Determine the (X, Y) coordinate at the center of the cell enclosing the given text.  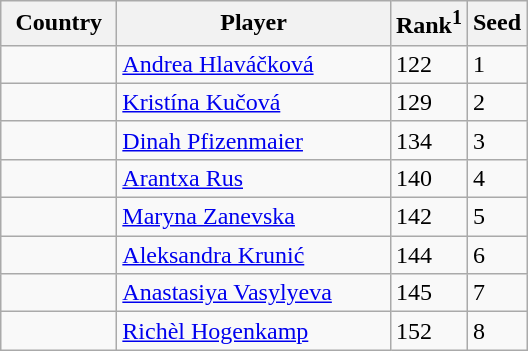
4 (496, 178)
140 (428, 178)
Andrea Hlaváčková (254, 64)
Arantxa Rus (254, 178)
Player (254, 24)
8 (496, 331)
Richèl Hogenkamp (254, 331)
5 (496, 217)
3 (496, 140)
Rank1 (428, 24)
Aleksandra Krunić (254, 255)
2 (496, 102)
7 (496, 293)
142 (428, 217)
1 (496, 64)
Kristína Kučová (254, 102)
Country (59, 24)
145 (428, 293)
Seed (496, 24)
134 (428, 140)
152 (428, 331)
129 (428, 102)
Anastasiya Vasylyeva (254, 293)
144 (428, 255)
Maryna Zanevska (254, 217)
Dinah Pfizenmaier (254, 140)
122 (428, 64)
6 (496, 255)
